Capture the cell that displays the provided text and extract its [X, Y] central coordinate. 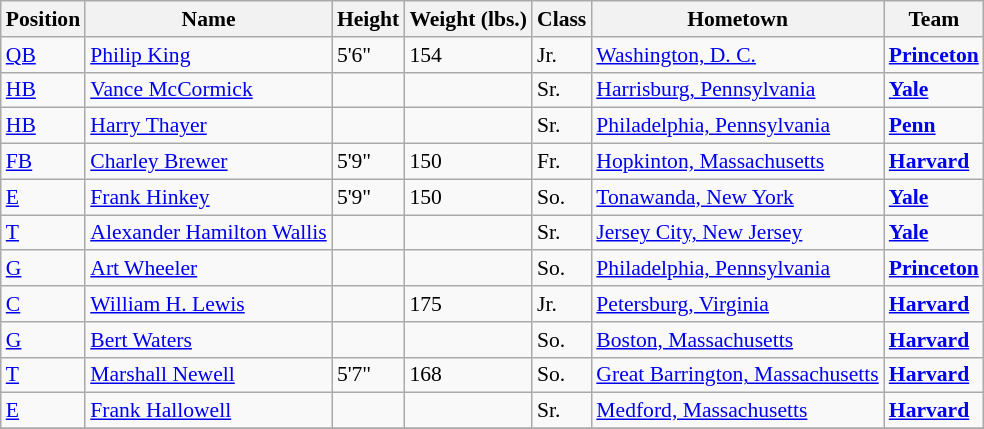
Petersburg, Virginia [737, 304]
QB [43, 55]
Hopkinton, Massachusetts [737, 162]
FB [43, 162]
Washington, D. C. [737, 55]
Art Wheeler [208, 269]
Team [934, 19]
5'6" [368, 55]
Hometown [737, 19]
175 [468, 304]
Name [208, 19]
Vance McCormick [208, 90]
Fr. [562, 162]
C [43, 304]
Medford, Massachusetts [737, 411]
168 [468, 375]
Tonawanda, New York [737, 197]
Philip King [208, 55]
Great Barrington, Massachusetts [737, 375]
5'7" [368, 375]
Frank Hinkey [208, 197]
Frank Hallowell [208, 411]
Harry Thayer [208, 126]
Jersey City, New Jersey [737, 233]
William H. Lewis [208, 304]
Weight (lbs.) [468, 19]
Boston, Massachusetts [737, 340]
Harrisburg, Pennsylvania [737, 90]
Alexander Hamilton Wallis [208, 233]
Height [368, 19]
Penn [934, 126]
Charley Brewer [208, 162]
Class [562, 19]
Bert Waters [208, 340]
154 [468, 55]
Position [43, 19]
Marshall Newell [208, 375]
